Determine the (x, y) coordinate at the center of the cell enclosing the given text.  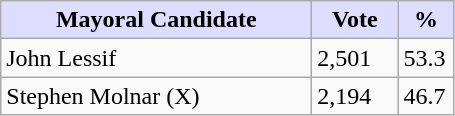
2,194 (355, 96)
2,501 (355, 58)
53.3 (426, 58)
Vote (355, 20)
John Lessif (156, 58)
46.7 (426, 96)
% (426, 20)
Mayoral Candidate (156, 20)
Stephen Molnar (X) (156, 96)
